Locate the cell with the specified text and output its [X, Y] center coordinate. 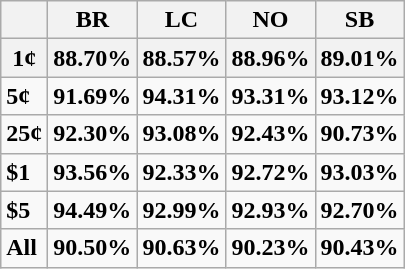
LC [182, 20]
91.69% [92, 96]
88.57% [182, 58]
92.43% [270, 134]
93.12% [360, 96]
94.31% [182, 96]
88.70% [92, 58]
90.23% [270, 248]
92.93% [270, 210]
90.50% [92, 248]
93.03% [360, 172]
$5 [24, 210]
92.70% [360, 210]
93.56% [92, 172]
88.96% [270, 58]
90.63% [182, 248]
92.72% [270, 172]
NO [270, 20]
92.99% [182, 210]
93.08% [182, 134]
92.30% [92, 134]
SB [360, 20]
25¢ [24, 134]
$1 [24, 172]
93.31% [270, 96]
BR [92, 20]
1¢ [24, 58]
90.43% [360, 248]
5¢ [24, 96]
92.33% [182, 172]
94.49% [92, 210]
89.01% [360, 58]
All [24, 248]
90.73% [360, 134]
